Output the (x, y) coordinate of the center of the cell containing the given text.  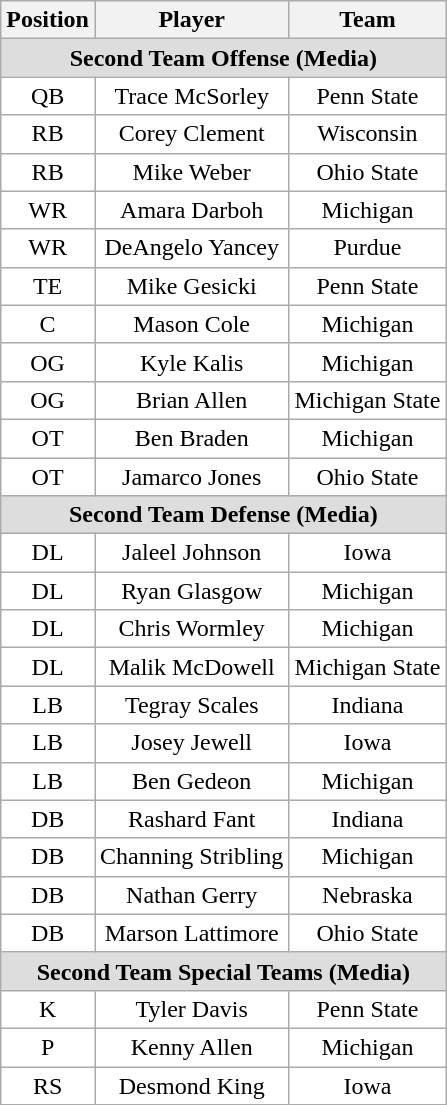
C (48, 324)
K (48, 1009)
Corey Clement (191, 134)
Second Team Defense (Media) (224, 515)
Amara Darboh (191, 210)
Nebraska (368, 895)
Kyle Kalis (191, 362)
QB (48, 96)
RS (48, 1085)
TE (48, 286)
Mason Cole (191, 324)
Ryan Glasgow (191, 591)
Chris Wormley (191, 629)
Desmond King (191, 1085)
Tegray Scales (191, 705)
DeAngelo Yancey (191, 248)
Jamarco Jones (191, 477)
Mike Gesicki (191, 286)
Trace McSorley (191, 96)
Ben Braden (191, 438)
Mike Weber (191, 172)
Ben Gedeon (191, 781)
Kenny Allen (191, 1047)
Malik McDowell (191, 667)
Rashard Fant (191, 819)
Team (368, 20)
Purdue (368, 248)
Wisconsin (368, 134)
Second Team Special Teams (Media) (224, 971)
Jaleel Johnson (191, 553)
Marson Lattimore (191, 933)
Brian Allen (191, 400)
Position (48, 20)
Player (191, 20)
Josey Jewell (191, 743)
Second Team Offense (Media) (224, 58)
P (48, 1047)
Nathan Gerry (191, 895)
Tyler Davis (191, 1009)
Channing Stribling (191, 857)
